Capture the cell that displays the provided text and extract its [x, y] central coordinate. 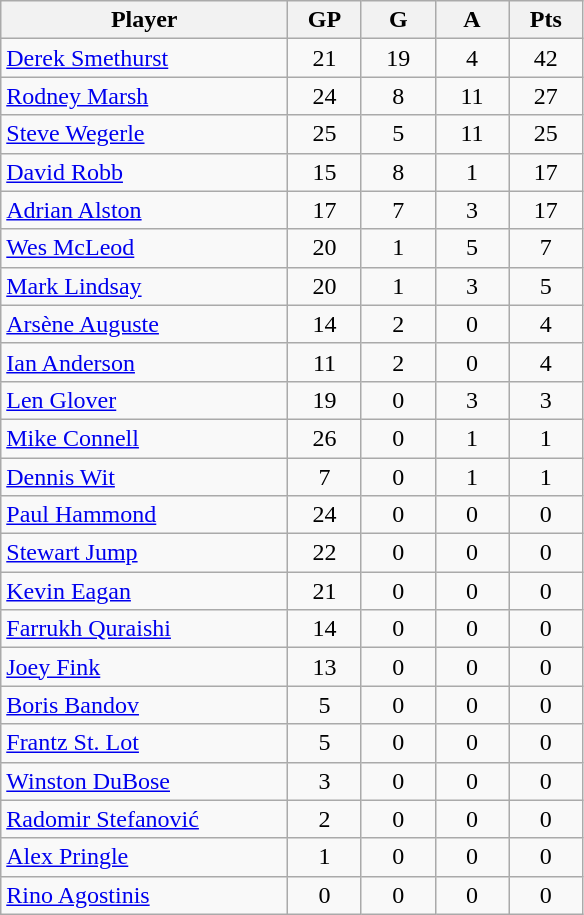
Rodney Marsh [144, 96]
26 [325, 438]
Paul Hammond [144, 515]
22 [325, 553]
Player [144, 20]
David Robb [144, 172]
Adrian Alston [144, 210]
Derek Smethurst [144, 58]
Radomir Stefanović [144, 819]
Dennis Wit [144, 477]
13 [325, 667]
Kevin Eagan [144, 591]
Alex Pringle [144, 857]
42 [546, 58]
Len Glover [144, 400]
Frantz St. Lot [144, 743]
Wes McLeod [144, 248]
Arsène Auguste [144, 324]
Mark Lindsay [144, 286]
Ian Anderson [144, 362]
Boris Bandov [144, 705]
27 [546, 96]
Stewart Jump [144, 553]
Mike Connell [144, 438]
Steve Wegerle [144, 134]
Winston DuBose [144, 781]
G [398, 20]
Farrukh Quraishi [144, 629]
A [472, 20]
Pts [546, 20]
Joey Fink [144, 667]
GP [325, 20]
Rino Agostinis [144, 895]
15 [325, 172]
